Locate the cell with the specified text and output its [X, Y] center coordinate. 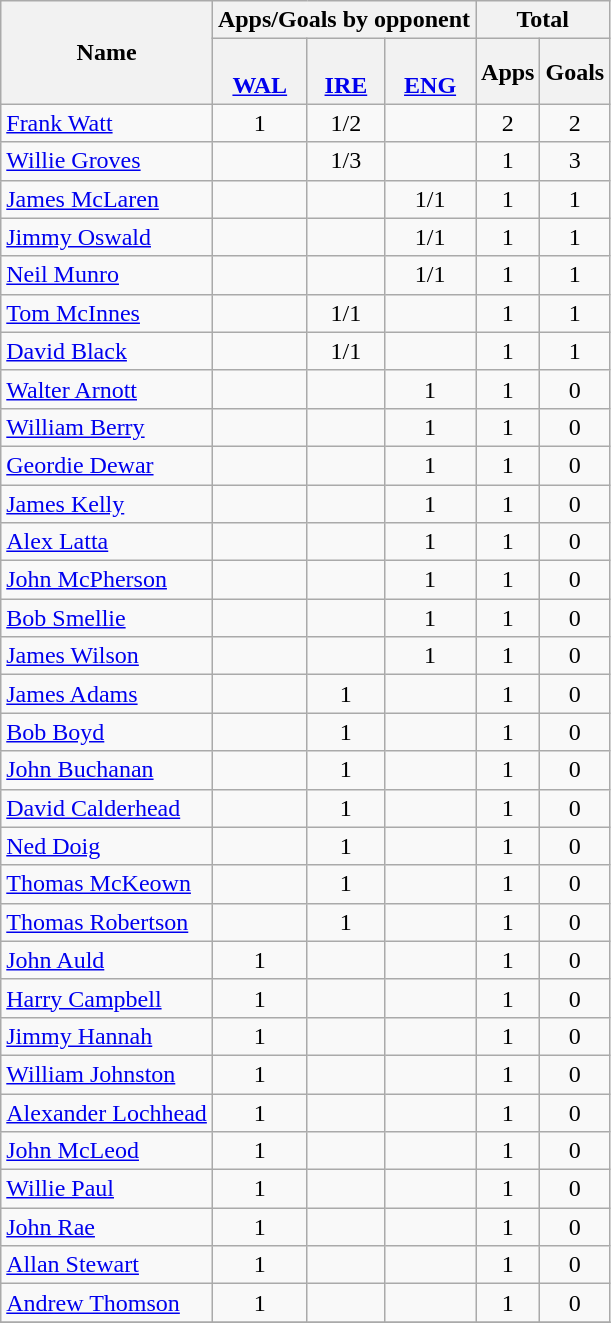
Goals [575, 72]
1/2 [346, 123]
Alexander Lochhead [107, 1113]
Alex Latta [107, 542]
Bob Boyd [107, 732]
John McPherson [107, 580]
ENG [430, 72]
Willie Paul [107, 1189]
Jimmy Hannah [107, 1036]
Geordie Dewar [107, 465]
1/3 [346, 161]
John Buchanan [107, 770]
Andrew Thomson [107, 1303]
Harry Campbell [107, 998]
Apps [508, 72]
Jimmy Oswald [107, 237]
James Kelly [107, 503]
Willie Groves [107, 161]
Allan Stewart [107, 1265]
WAL [260, 72]
John Auld [107, 960]
David Calderhead [107, 808]
Tom McInnes [107, 313]
Name [107, 52]
Thomas Robertson [107, 922]
Thomas McKeown [107, 884]
Total [543, 20]
Walter Arnott [107, 389]
3 [575, 161]
John Rae [107, 1227]
James Adams [107, 694]
William Berry [107, 427]
Frank Watt [107, 123]
Bob Smellie [107, 618]
William Johnston [107, 1074]
Apps/Goals by opponent [344, 20]
IRE [346, 72]
John McLeod [107, 1151]
James Wilson [107, 656]
David Black [107, 351]
Ned Doig [107, 846]
Neil Munro [107, 275]
James McLaren [107, 199]
